Extract the (X, Y) coordinate from the center of the cell holding the provided text.  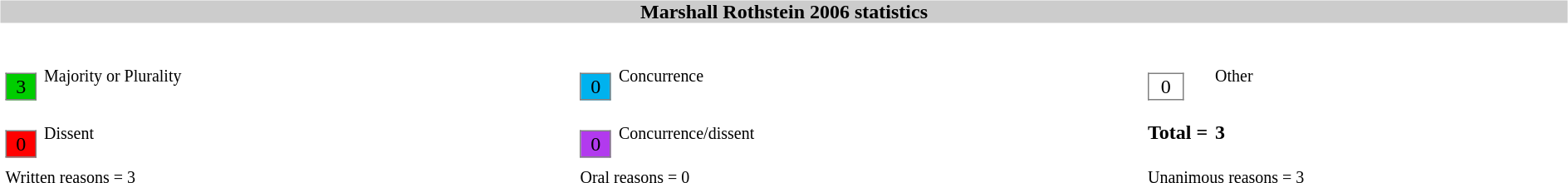
Majority or Plurality (308, 76)
Concurrence/dissent (880, 132)
Dissent (308, 132)
Total = (1178, 132)
Other (1389, 76)
Marshall Rothstein 2006 statistics (784, 12)
Concurrence (880, 76)
